Search for the cell housing the specified text and yield its [x, y] center coordinate. 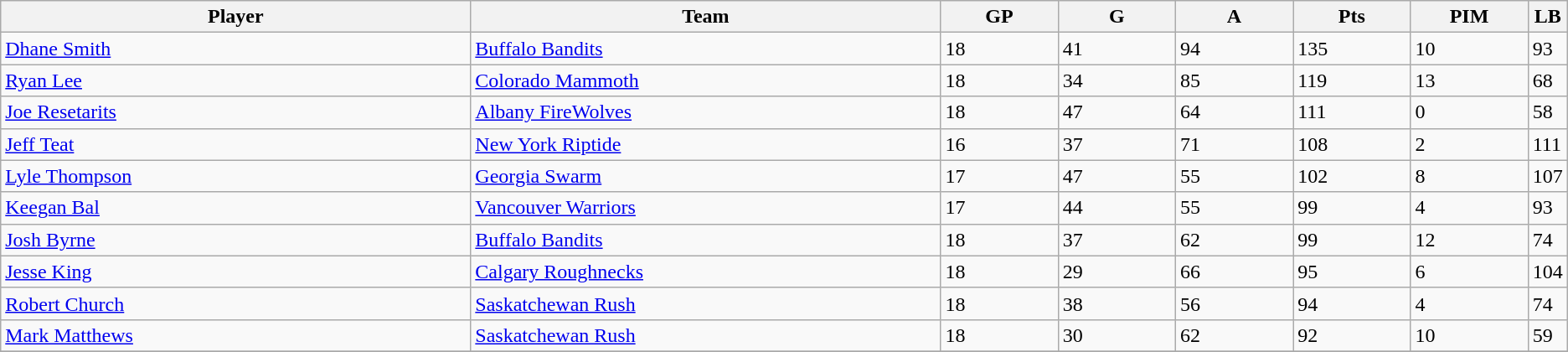
107 [1548, 176]
Ryan Lee [236, 80]
16 [999, 144]
13 [1469, 80]
8 [1469, 176]
Pts [1352, 17]
34 [1117, 80]
Lyle Thompson [236, 176]
Vancouver Warriors [705, 208]
102 [1352, 176]
41 [1117, 49]
Georgia Swarm [705, 176]
58 [1548, 112]
44 [1117, 208]
Dhane Smith [236, 49]
Joe Resetarits [236, 112]
71 [1234, 144]
64 [1234, 112]
108 [1352, 144]
Mark Matthews [236, 335]
6 [1469, 272]
PIM [1469, 17]
0 [1469, 112]
59 [1548, 335]
Team [705, 17]
Keegan Bal [236, 208]
56 [1234, 303]
G [1117, 17]
Albany FireWolves [705, 112]
68 [1548, 80]
A [1234, 17]
Player [236, 17]
85 [1234, 80]
12 [1469, 240]
30 [1117, 335]
GP [999, 17]
Calgary Roughnecks [705, 272]
29 [1117, 272]
Robert Church [236, 303]
66 [1234, 272]
135 [1352, 49]
New York Riptide [705, 144]
119 [1352, 80]
104 [1548, 272]
95 [1352, 272]
Jesse King [236, 272]
Josh Byrne [236, 240]
2 [1469, 144]
Colorado Mammoth [705, 80]
Jeff Teat [236, 144]
38 [1117, 303]
92 [1352, 335]
LB [1548, 17]
